Provide the [x, y] coordinate of the cell's center where the given text is located.  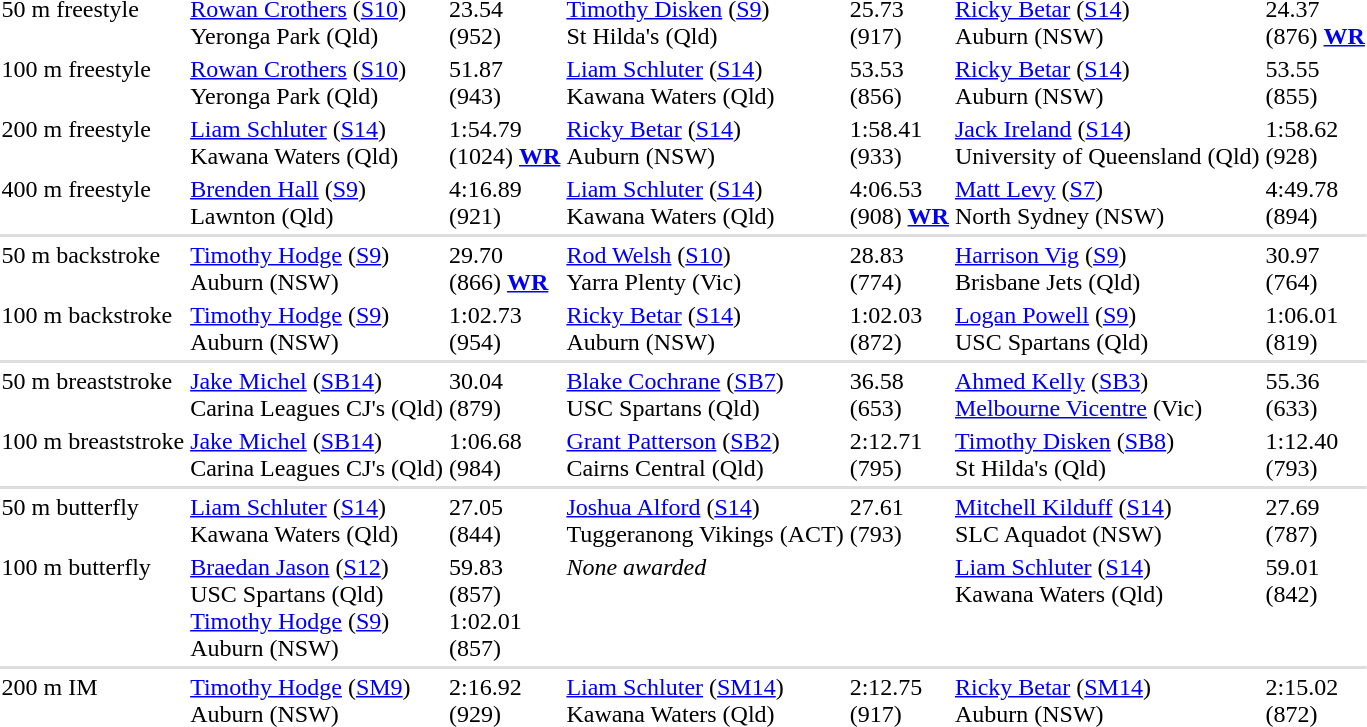
Rowan Crothers (S10)Yeronga Park (Qld) [317, 82]
Grant Patterson (SB2)Cairns Central (Qld) [705, 454]
59.01(842) [1315, 608]
1:58.62(928) [1315, 142]
Rod Welsh (S10)Yarra Plenty (Vic) [705, 268]
27.69(787) [1315, 520]
4:16.89(921) [505, 202]
30.04(879) [505, 394]
Ahmed Kelly (SB3)Melbourne Vicentre (Vic) [1107, 394]
Harrison Vig (S9)Brisbane Jets (Qld) [1107, 268]
1:58.41(933) [899, 142]
4:06.53(908) WR [899, 202]
1:06.68(984) [505, 454]
Mitchell Kilduff (S14)SLC Aquadot (NSW) [1107, 520]
100 m butterfly [93, 608]
None awarded [758, 608]
4:49.78(894) [1315, 202]
200 m freestyle [93, 142]
100 m freestyle [93, 82]
55.36(633) [1315, 394]
1:54.79(1024) WR [505, 142]
Logan Powell (S9)USC Spartans (Qld) [1107, 328]
51.87(943) [505, 82]
50 m backstroke [93, 268]
30.97(764) [1315, 268]
1:06.01(819) [1315, 328]
59.83(857)1:02.01(857) [505, 608]
100 m backstroke [93, 328]
2:12.71(795) [899, 454]
1:12.40(793) [1315, 454]
Joshua Alford (S14)Tuggeranong Vikings (ACT) [705, 520]
53.53(856) [899, 82]
Blake Cochrane (SB7)USC Spartans (Qld) [705, 394]
29.70(866) WR [505, 268]
36.58(653) [899, 394]
50 m breaststroke [93, 394]
Brenden Hall (S9)Lawnton (Qld) [317, 202]
27.61(793) [899, 520]
53.55(855) [1315, 82]
Matt Levy (S7)North Sydney (NSW) [1107, 202]
50 m butterfly [93, 520]
1:02.73(954) [505, 328]
Braedan Jason (S12)USC Spartans (Qld)Timothy Hodge (S9)Auburn (NSW) [317, 608]
100 m breaststroke [93, 454]
400 m freestyle [93, 202]
28.83(774) [899, 268]
Jack Ireland (S14)University of Queensland (Qld) [1107, 142]
Timothy Disken (SB8)St Hilda's (Qld) [1107, 454]
27.05(844) [505, 520]
1:02.03(872) [899, 328]
